Search for the cell housing the specified text and yield its [x, y] center coordinate. 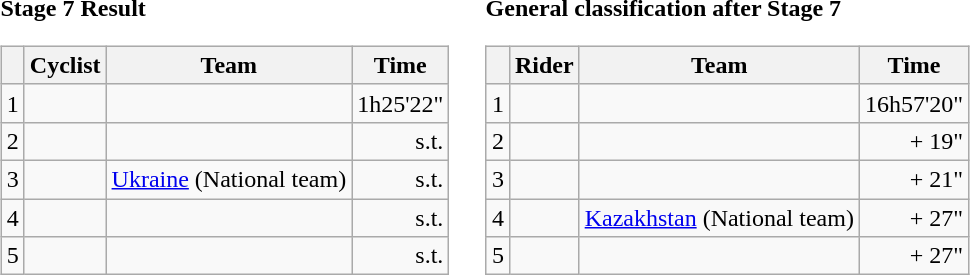
16h57'20" [914, 103]
Ukraine (National team) [229, 179]
+ 19" [914, 141]
Kazakhstan (National team) [719, 217]
Cyclist [65, 65]
+ 21" [914, 179]
1h25'22" [400, 103]
Rider [544, 65]
